Return (X, Y) of the center of cell containing provided text 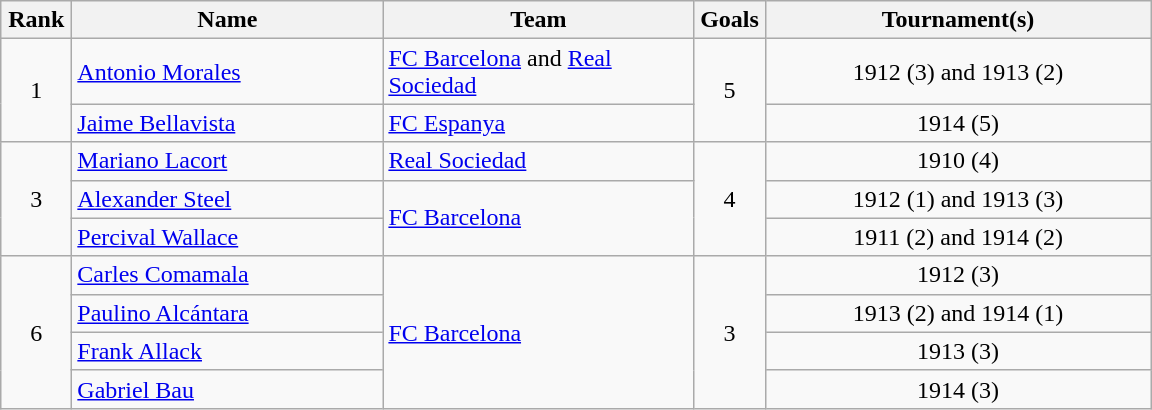
5 (730, 90)
1914 (3) (958, 389)
1913 (3) (958, 351)
1912 (3) and 1913 (2) (958, 72)
Alexander Steel (228, 199)
Team (538, 20)
1 (36, 90)
Jaime Bellavista (228, 123)
FC Espanya (538, 123)
1914 (5) (958, 123)
1913 (2) and 1914 (1) (958, 313)
Frank Allack (228, 351)
Real Sociedad (538, 161)
1911 (2) and 1914 (2) (958, 237)
Goals (730, 20)
1912 (3) (958, 275)
Mariano Lacort (228, 161)
Percival Wallace (228, 237)
1910 (4) (958, 161)
FC Barcelona and Real Sociedad (538, 72)
Carles Comamala (228, 275)
Tournament(s) (958, 20)
4 (730, 199)
6 (36, 332)
Rank (36, 20)
1912 (1) and 1913 (3) (958, 199)
Gabriel Bau (228, 389)
Name (228, 20)
Antonio Morales (228, 72)
Paulino Alcántara (228, 313)
